From the cell containing the given text, extract its center point as (x, y) coordinate. 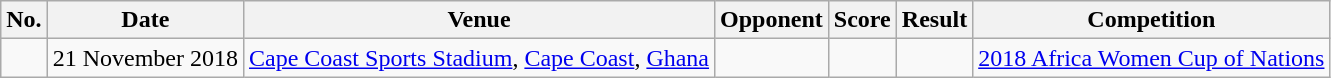
21 November 2018 (145, 58)
No. (24, 20)
Competition (1152, 20)
Opponent (772, 20)
Result (934, 20)
Cape Coast Sports Stadium, Cape Coast, Ghana (480, 58)
Date (145, 20)
Venue (480, 20)
2018 Africa Women Cup of Nations (1152, 58)
Score (862, 20)
